Search for the cell housing the specified text and yield its [x, y] center coordinate. 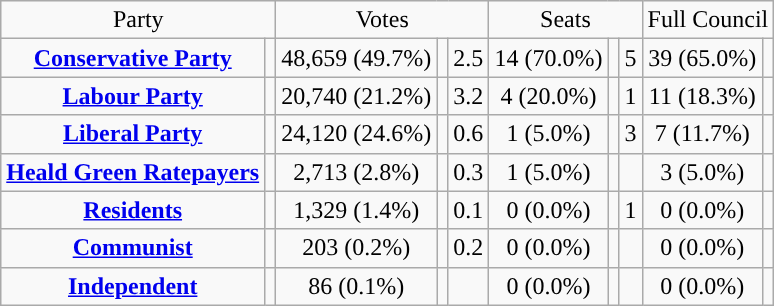
2,713 (2.8%) [356, 172]
2.5 [468, 58]
11 (18.3%) [702, 96]
3 [630, 134]
24,120 (24.6%) [356, 134]
5 [630, 58]
0.1 [468, 210]
Labour Party [133, 96]
7 (11.7%) [702, 134]
Residents [133, 210]
0.3 [468, 172]
3.2 [468, 96]
4 (20.0%) [548, 96]
86 (0.1%) [356, 286]
0.6 [468, 134]
39 (65.0%) [702, 58]
Party [138, 20]
14 (70.0%) [548, 58]
48,659 (49.7%) [356, 58]
Seats [566, 20]
Votes [382, 20]
3 (5.0%) [702, 172]
20,740 (21.2%) [356, 96]
Full Council [708, 20]
Communist [133, 248]
203 (0.2%) [356, 248]
Conservative Party [133, 58]
Heald Green Ratepayers [133, 172]
Independent [133, 286]
1,329 (1.4%) [356, 210]
0.2 [468, 248]
Liberal Party [133, 134]
